Pinpoint the cell where the given text exists, returning its [x, y] midpoint coordinate. 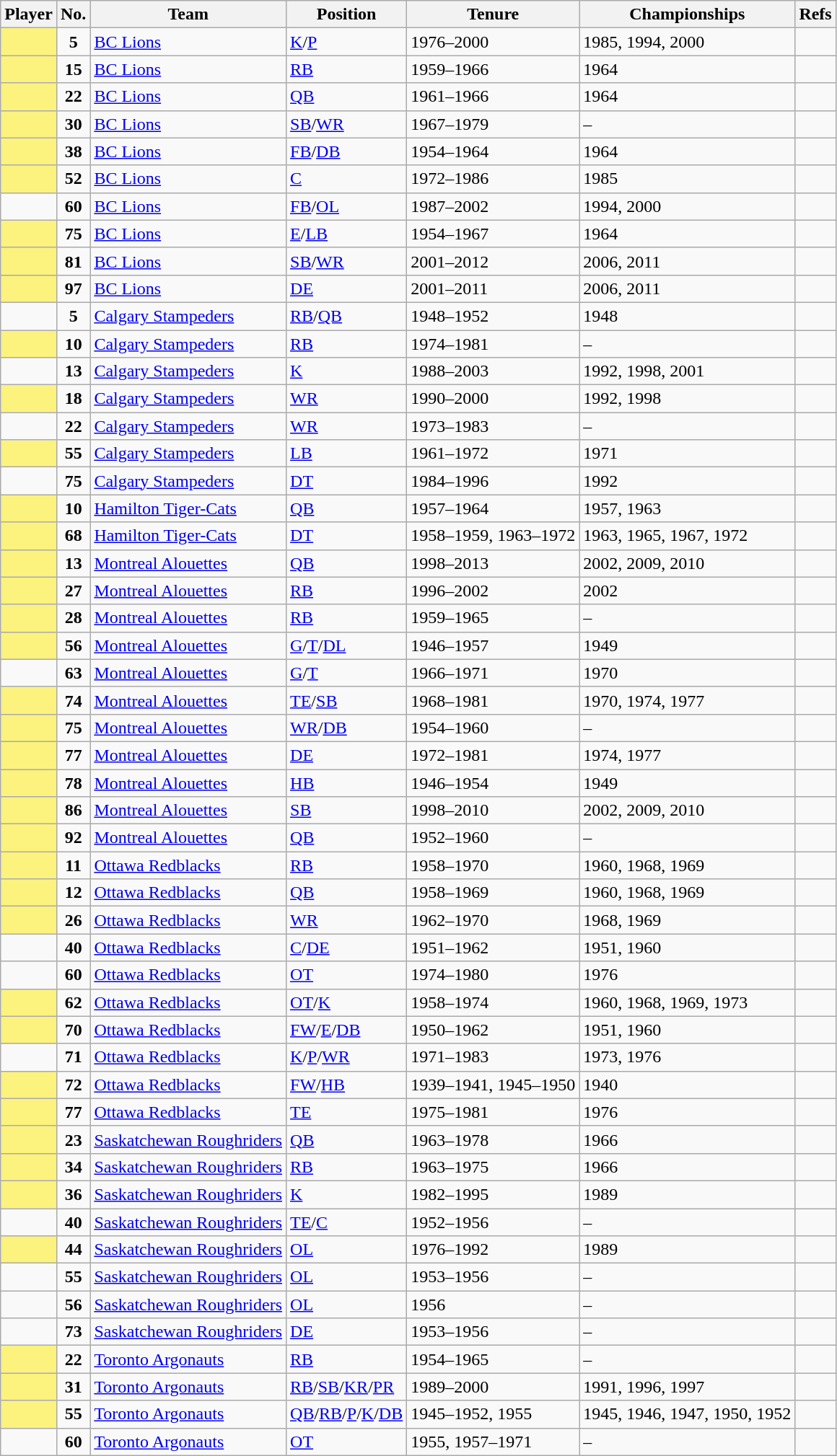
71 [73, 1057]
36 [73, 1194]
1976–2000 [494, 42]
1974, 1977 [687, 755]
78 [73, 782]
Position [346, 14]
TE/C [346, 1222]
1956 [494, 1305]
LB [346, 454]
72 [73, 1085]
1952–1960 [494, 838]
44 [73, 1250]
G/T/DL [346, 645]
1948 [687, 316]
38 [73, 151]
TE [346, 1112]
SB [346, 811]
1971 [687, 454]
1982–1995 [494, 1194]
1945–1952, 1955 [494, 1414]
1971–1983 [494, 1057]
34 [73, 1167]
1985, 1994, 2000 [687, 42]
1961–1966 [494, 97]
FW/HB [346, 1085]
E/LB [346, 234]
28 [73, 618]
1972–1981 [494, 755]
1960, 1968, 1969, 1973 [687, 1002]
2001–2011 [494, 288]
1973–1983 [494, 426]
Refs [815, 14]
1945, 1946, 1947, 1950, 1952 [687, 1414]
1959–1966 [494, 69]
86 [73, 811]
FW/E/DB [346, 1030]
31 [73, 1387]
70 [73, 1030]
74 [73, 700]
1967–1979 [494, 124]
1954–1965 [494, 1359]
1954–1967 [494, 234]
1970 [687, 673]
RB/SB/KR/PR [346, 1387]
30 [73, 124]
FB/OL [346, 206]
1974–1980 [494, 975]
1961–1972 [494, 454]
52 [73, 179]
1940 [687, 1085]
1998–2010 [494, 811]
12 [73, 893]
11 [73, 865]
1948–1952 [494, 316]
K/P [346, 42]
TE/SB [346, 700]
23 [73, 1139]
1968–1981 [494, 700]
15 [73, 69]
92 [73, 838]
1966–1971 [494, 673]
G/T [346, 673]
1946–1954 [494, 782]
1989–2000 [494, 1387]
1968, 1969 [687, 920]
OT/K [346, 1002]
1963–1975 [494, 1167]
1975–1981 [494, 1112]
1952–1956 [494, 1222]
1972–1986 [494, 179]
63 [73, 673]
1991, 1996, 1997 [687, 1387]
1992, 1998, 2001 [687, 371]
1996–2002 [494, 591]
1984–1996 [494, 481]
1951–1962 [494, 948]
2001–2012 [494, 261]
26 [73, 920]
1985 [687, 179]
Player [29, 14]
C/DE [346, 948]
1963, 1965, 1967, 1972 [687, 536]
1988–2003 [494, 371]
1992 [687, 481]
1963–1978 [494, 1139]
C [346, 179]
1946–1957 [494, 645]
QB/RB/P/K/DB [346, 1414]
1958–1970 [494, 865]
WR/DB [346, 728]
1990–2000 [494, 399]
97 [73, 288]
HB [346, 782]
1954–1960 [494, 728]
1994, 2000 [687, 206]
62 [73, 1002]
1992, 1998 [687, 399]
1959–1965 [494, 618]
1958–1969 [494, 893]
1957–1964 [494, 508]
1950–1962 [494, 1030]
RB/QB [346, 316]
Championships [687, 14]
Tenure [494, 14]
1955, 1957–1971 [494, 1442]
1958–1959, 1963–1972 [494, 536]
2002 [687, 591]
K/P/WR [346, 1057]
27 [73, 591]
1939–1941, 1945–1950 [494, 1085]
1962–1970 [494, 920]
1957, 1963 [687, 508]
81 [73, 261]
No. [73, 14]
Team [188, 14]
1998–2013 [494, 563]
1976–1992 [494, 1250]
1974–1981 [494, 344]
73 [73, 1332]
1970, 1974, 1977 [687, 700]
1987–2002 [494, 206]
18 [73, 399]
FB/DB [346, 151]
1954–1964 [494, 151]
1958–1974 [494, 1002]
1973, 1976 [687, 1057]
68 [73, 536]
